Pinpoint the cell where the given text exists, returning its (x, y) midpoint coordinate. 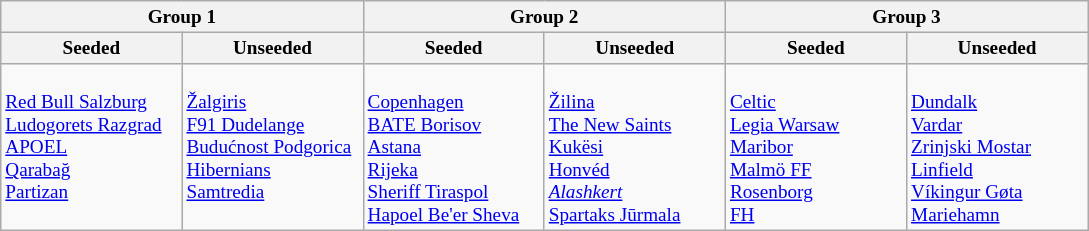
Red Bull Salzburg Ludogorets Razgrad APOEL Qarabağ Partizan (92, 148)
Žalgiris F91 Dudelange Budućnost Podgorica Hibernians Samtredia (272, 148)
Group 1 (182, 17)
Copenhagen BATE Borisov Astana Rijeka Sheriff Tiraspol Hapoel Be'er Sheva (454, 148)
Žilina The New Saints Kukësi Honvéd Alashkert Spartaks Jūrmala (634, 148)
Celtic Legia Warsaw Maribor Malmö FF Rosenborg FH (816, 148)
Group 2 (544, 17)
Dundalk Vardar Zrinjski Mostar Linfield Víkingur Gøta Mariehamn (996, 148)
Group 3 (906, 17)
